Search for the cell housing the specified text and yield its [X, Y] center coordinate. 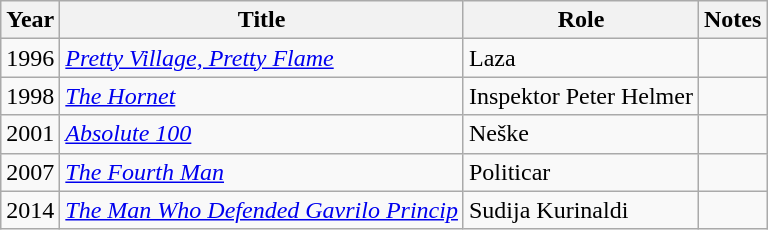
The Hornet [262, 96]
1996 [30, 58]
Year [30, 20]
2014 [30, 210]
Pretty Village, Pretty Flame [262, 58]
Sudija Kurinaldi [580, 210]
2001 [30, 134]
The Man Who Defended Gavrilo Princip [262, 210]
Laza [580, 58]
2007 [30, 172]
Role [580, 20]
Politicar [580, 172]
Absolute 100 [262, 134]
1998 [30, 96]
Inspektor Peter Helmer [580, 96]
The Fourth Man [262, 172]
Title [262, 20]
Notes [732, 20]
Neške [580, 134]
